Detect which cell encompasses the target text, then output its (X, Y) center coordinate. 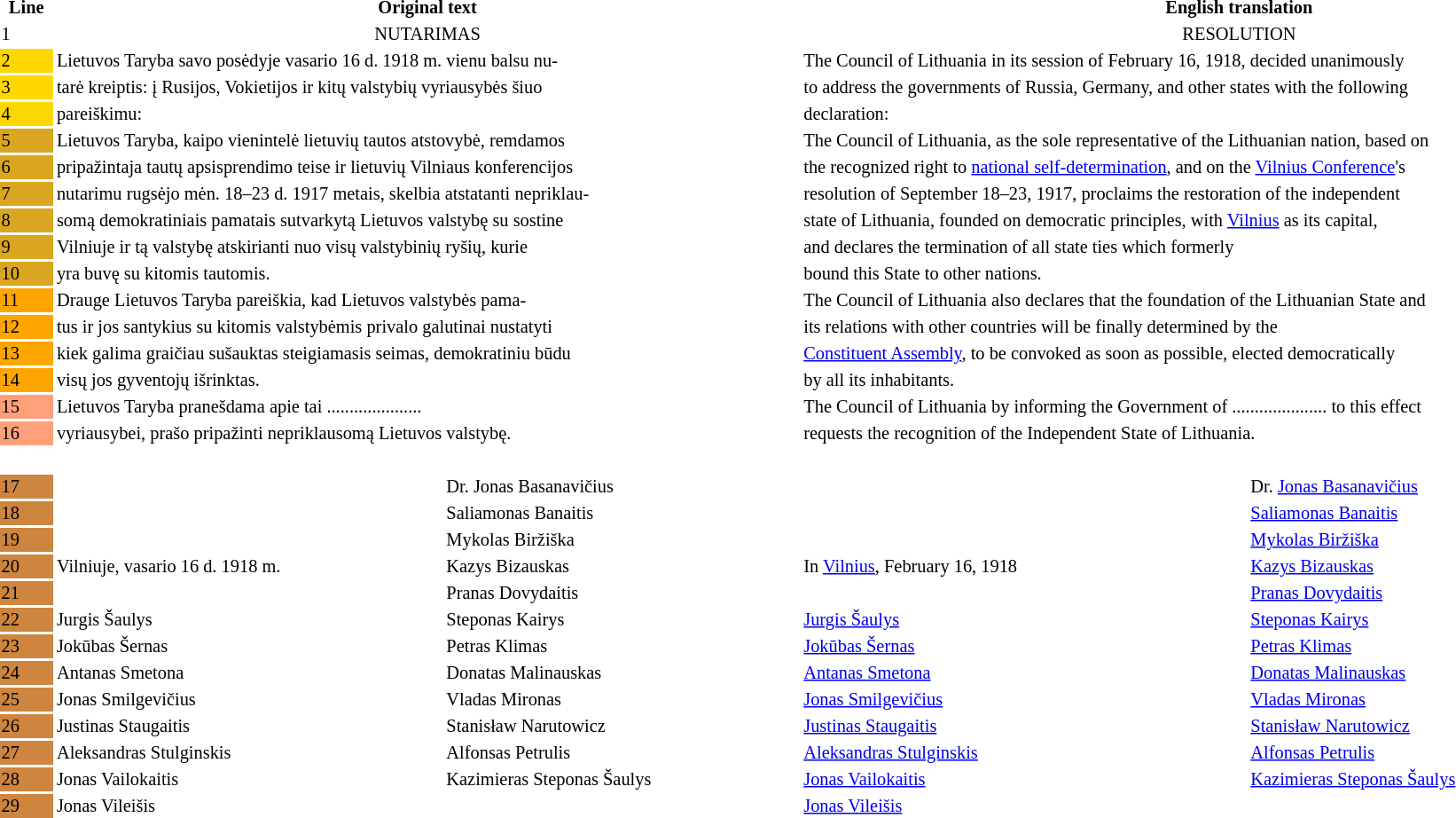
Lietuvos Taryba savo posėdyje vasario 16 d. 1918 m. vienu balsu nu- (427, 60)
11 (27, 300)
Pranas Dovydaitis (622, 593)
2 (27, 60)
yra buvę su kitomis tautomis. (427, 273)
14 (27, 380)
Vilniuje ir tą valstybę atskirianti nuo visų valstybinių ryšių, kurie (427, 247)
26 (27, 726)
vyriausybei, prašo pripažinti nepriklausomą Lietuvos valstybę. (427, 433)
23 (27, 646)
NUTARIMAS (427, 34)
20 (27, 566)
Petras Klimas (622, 646)
pareiškimu: (427, 114)
5 (27, 140)
nutarimu rugsėjo mėn. 18–23 d. 1917 metais, skelbia atstatanti nepriklau- (427, 193)
Alfonsas Petrulis (622, 752)
3 (27, 87)
Dr. Jonas Basanavičius (622, 486)
Lietuvos Taryba, kaipo vienintelė lietuvių tautos atstovybė, remdamos (427, 140)
16 (27, 433)
Saliamonas Banaitis (622, 513)
8 (27, 220)
somą demokratiniais pamatais sutvarkytą Lietuvos valstybę su sostine (427, 220)
22 (27, 619)
24 (27, 672)
tarė kreiptis: į Rusijos, Vokietijos ir kitų valstybių vyriausybės šiuo (427, 87)
15 (27, 406)
Vladas Mironas (622, 699)
Mykolas Biržiška (622, 539)
29 (27, 806)
pripažintaja tautų apsisprendimo teise ir lietuvių Vilniaus konferencijos (427, 167)
18 (27, 513)
12 (27, 326)
7 (27, 193)
kiek galima graičiau sušauktas steigiamasis seimas, demokratiniu būdu (427, 353)
In Vilnius, February 16, 1918 (1025, 566)
Drauge Lietuvos Taryba pareiškia, kad Lietuvos valstybės pama- (427, 300)
Kazimieras Steponas Šaulys (622, 779)
Donatas Malinauskas (622, 672)
visų jos gyventojų išrinktas. (427, 380)
Vilniuje, vasario 16 d. 1918 m. (248, 566)
Kazys Bizauskas (622, 566)
1 (27, 34)
21 (27, 593)
28 (27, 779)
27 (27, 752)
Steponas Kairys (622, 619)
19 (27, 539)
Lietuvos Taryba pranešdama apie tai ..................... (427, 406)
17 (27, 486)
10 (27, 273)
tus ir jos santykius su kitomis valstybėmis privalo galutinai nustatyti (427, 326)
9 (27, 247)
25 (27, 699)
6 (27, 167)
Stanisław Narutowicz (622, 726)
4 (27, 114)
13 (27, 353)
